Detect which cell encompasses the target text, then output its (x, y) center coordinate. 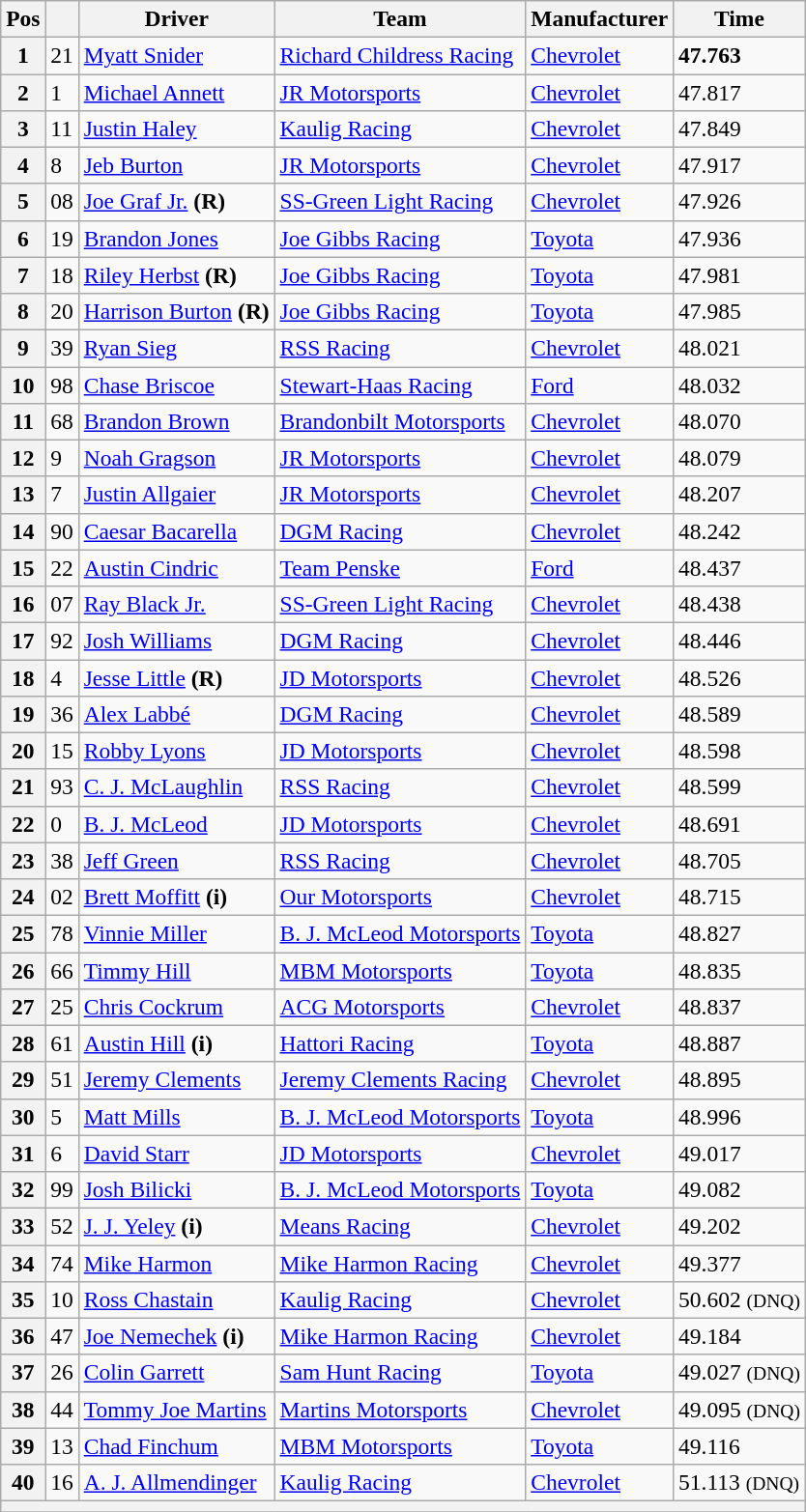
Jeremy Clements Racing (400, 1080)
32 (23, 1189)
52 (62, 1226)
Time (740, 18)
Jesse Little (R) (176, 677)
Ryan Sieg (176, 348)
Michael Annett (176, 92)
49.027 (DNQ) (740, 1373)
48.242 (740, 531)
Chad Finchum (176, 1446)
Brandonbilt Motorsports (400, 421)
Mike Harmon (176, 1263)
31 (23, 1154)
48.032 (740, 385)
24 (23, 897)
48.598 (740, 751)
Tommy Joe Martins (176, 1410)
0 (62, 824)
47.917 (740, 165)
49.017 (740, 1154)
48.705 (740, 861)
66 (62, 970)
Sam Hunt Racing (400, 1373)
35 (23, 1299)
48.070 (740, 421)
30 (23, 1117)
Justin Haley (176, 128)
Team Penske (400, 568)
07 (62, 604)
Austin Hill (i) (176, 1043)
Harrison Burton (R) (176, 311)
48.207 (740, 495)
Means Racing (400, 1226)
ACG Motorsports (400, 1007)
Alex Labbé (176, 714)
33 (23, 1226)
49.184 (740, 1336)
Austin Cindric (176, 568)
Manufacturer (599, 18)
Driver (176, 18)
Hattori Racing (400, 1043)
Timmy Hill (176, 970)
08 (62, 202)
68 (62, 421)
78 (62, 933)
48.837 (740, 1007)
48.021 (740, 348)
A. J. Allmendinger (176, 1482)
Ross Chastain (176, 1299)
49.095 (DNQ) (740, 1410)
40 (23, 1482)
J. J. Yeley (i) (176, 1226)
48.887 (740, 1043)
Colin Garrett (176, 1373)
Chris Cockrum (176, 1007)
49.116 (740, 1446)
Jeb Burton (176, 165)
Matt Mills (176, 1117)
Riley Herbst (R) (176, 275)
David Starr (176, 1154)
48.526 (740, 677)
51.113 (DNQ) (740, 1482)
Team (400, 18)
Richard Childress Racing (400, 55)
48.079 (740, 458)
Stewart-Haas Racing (400, 385)
44 (62, 1410)
92 (62, 641)
47.985 (740, 311)
51 (62, 1080)
Josh Bilicki (176, 1189)
Ray Black Jr. (176, 604)
Joe Nemechek (i) (176, 1336)
74 (62, 1263)
49.202 (740, 1226)
34 (23, 1263)
Chase Briscoe (176, 385)
48.438 (740, 604)
48.437 (740, 568)
50.602 (DNQ) (740, 1299)
02 (62, 897)
47.926 (740, 202)
Our Motorsports (400, 897)
47.763 (740, 55)
47.936 (740, 239)
27 (23, 1007)
14 (23, 531)
48.589 (740, 714)
93 (62, 787)
17 (23, 641)
48.895 (740, 1080)
Joe Graf Jr. (R) (176, 202)
Caesar Bacarella (176, 531)
48.835 (740, 970)
Myatt Snider (176, 55)
Martins Motorsports (400, 1410)
49.082 (740, 1189)
3 (23, 128)
48.599 (740, 787)
48.996 (740, 1117)
29 (23, 1080)
47.849 (740, 128)
48.715 (740, 897)
47 (62, 1336)
Pos (23, 18)
Jeff Green (176, 861)
Jeremy Clements (176, 1080)
23 (23, 861)
2 (23, 92)
48.827 (740, 933)
90 (62, 531)
Vinnie Miller (176, 933)
Noah Gragson (176, 458)
48.691 (740, 824)
49.377 (740, 1263)
47.981 (740, 275)
Josh Williams (176, 641)
48.446 (740, 641)
C. J. McLaughlin (176, 787)
Justin Allgaier (176, 495)
Robby Lyons (176, 751)
47.817 (740, 92)
61 (62, 1043)
37 (23, 1373)
Brandon Brown (176, 421)
99 (62, 1189)
12 (23, 458)
Brandon Jones (176, 239)
98 (62, 385)
28 (23, 1043)
Brett Moffitt (i) (176, 897)
B. J. McLeod (176, 824)
